Extract the (X, Y) coordinate from the center of the cell holding the provided text.  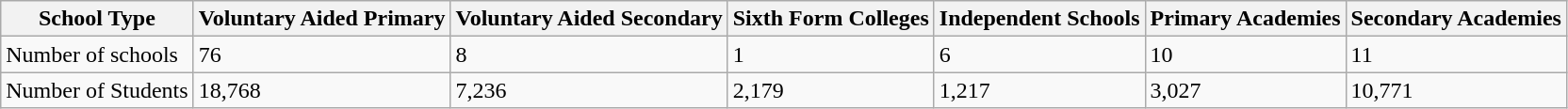
Voluntary Aided Primary (322, 19)
1 (831, 54)
3,027 (1246, 90)
8 (589, 54)
18,768 (322, 90)
1,217 (1039, 90)
10 (1246, 54)
10,771 (1456, 90)
7,236 (589, 90)
Primary Academies (1246, 19)
School Type (97, 19)
2,179 (831, 90)
76 (322, 54)
6 (1039, 54)
Secondary Academies (1456, 19)
Number of Students (97, 90)
11 (1456, 54)
Sixth Form Colleges (831, 19)
Voluntary Aided Secondary (589, 19)
Number of schools (97, 54)
Independent Schools (1039, 19)
